Find where the given text appears and provide that cell's center as [X, Y] coordinate. 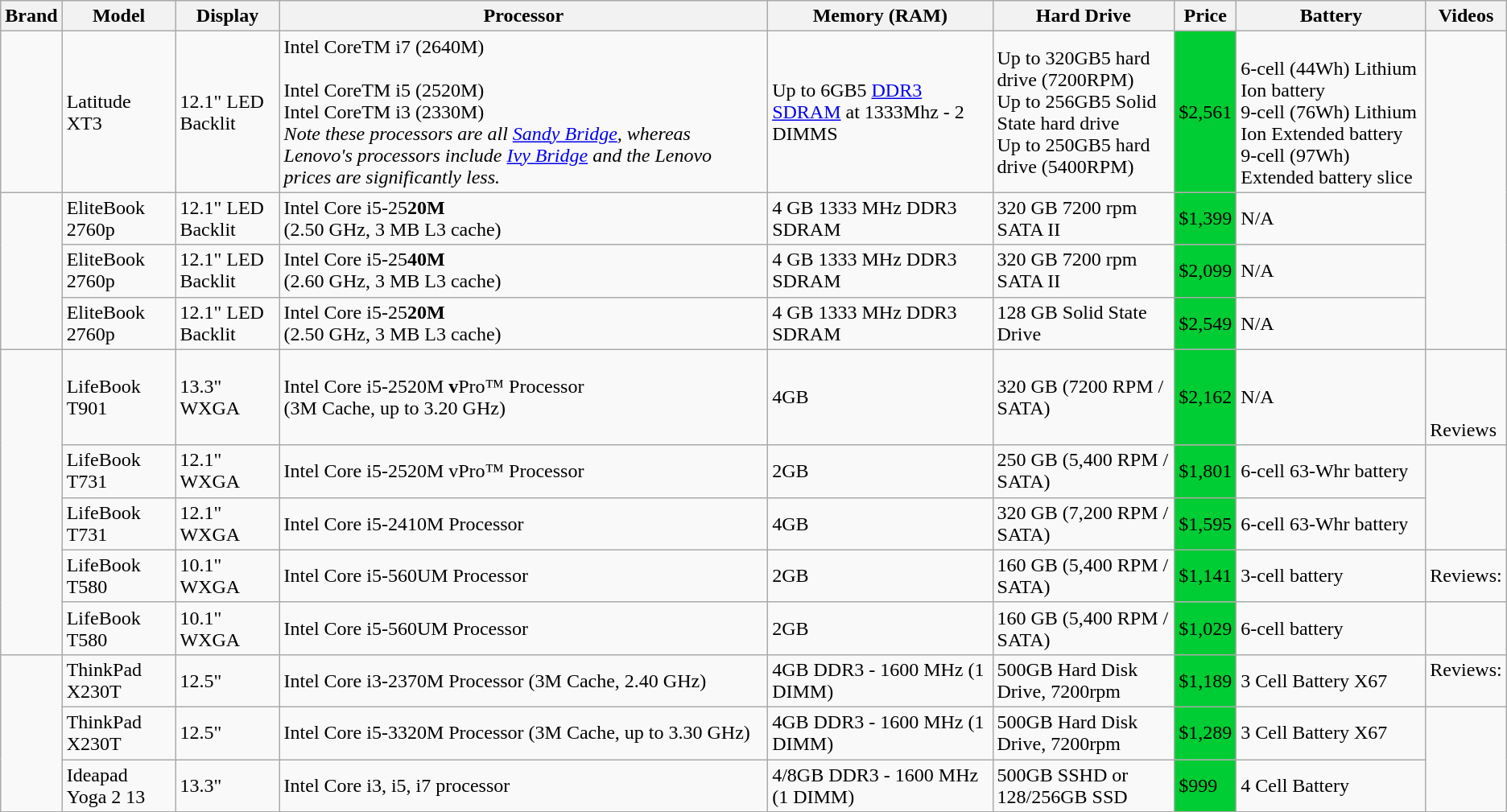
$2,162 [1206, 398]
$2,561 [1206, 112]
4 Cell Battery [1332, 785]
Intel Core i5-2520M vPro™ Processor [523, 472]
$1,029 [1206, 628]
$999 [1206, 785]
Brand [31, 16]
Processor [523, 16]
250 GB (5,400 RPM / SATA) [1084, 472]
$1,141 [1206, 576]
6-cell (44Wh) Lithium Ion battery9-cell (76Wh) Lithium Ion Extended battery9-cell (97Wh) Extended battery slice [1332, 112]
Videos [1466, 16]
$1,595 [1206, 523]
Ideapad Yoga 2 13 [119, 785]
320 GB (7,200 RPM / SATA) [1084, 523]
$1,289 [1206, 732]
Reviews [1466, 398]
Intel Core i3, i5, i7 processor [523, 785]
4/8GB DDR3 - 1600 MHz (1 DIMM) [881, 785]
500GB SSHD or 128/256GB SSD [1084, 785]
Model [119, 16]
128 GB Solid State Drive [1084, 324]
$1,801 [1206, 472]
LifeBook T901 [119, 398]
Intel Core i5-2520M vPro™ Processor (3M Cache, up to 3.20 GHz) [523, 398]
Display [227, 16]
3-cell battery [1332, 576]
Up to 320GB5 hard drive (7200RPM)Up to 256GB5 Solid State hard driveUp to 250GB5 hard drive (5400RPM) [1084, 112]
Memory (RAM) [881, 16]
$2,099 [1206, 270]
Intel Core i3-2370M Processor (3M Cache, 2.40 GHz) [523, 681]
Battery [1332, 16]
Latitude XT3 [119, 112]
Intel Core i5-3320M Processor (3M Cache, up to 3.30 GHz) [523, 732]
$1,189 [1206, 681]
320 GB (7200 RPM / SATA) [1084, 398]
13.3" [227, 785]
Intel Core i5-2540M (2.60 GHz, 3 MB L3 cache) [523, 270]
Price [1206, 16]
13.3" WXGA [227, 398]
$2,549 [1206, 324]
Up to 6GB5 DDR3 SDRAM at 1333Mhz - 2 DIMMS [881, 112]
Intel Core i5-2410M Processor [523, 523]
Hard Drive [1084, 16]
$1,399 [1206, 219]
6-cell battery [1332, 628]
